From the cell containing the given text, extract its center point as [x, y] coordinate. 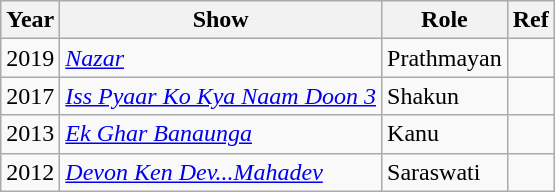
Shakun [445, 96]
Saraswati [445, 172]
Ek Ghar Banaunga [221, 134]
Year [30, 20]
Role [445, 20]
2017 [30, 96]
2012 [30, 172]
Iss Pyaar Ko Kya Naam Doon 3 [221, 96]
2019 [30, 58]
Kanu [445, 134]
2013 [30, 134]
Devon Ken Dev...Mahadev [221, 172]
Show [221, 20]
Nazar [221, 58]
Prathmayan [445, 58]
Ref [530, 20]
